Extract the [X, Y] coordinate from the center of the cell holding the provided text.  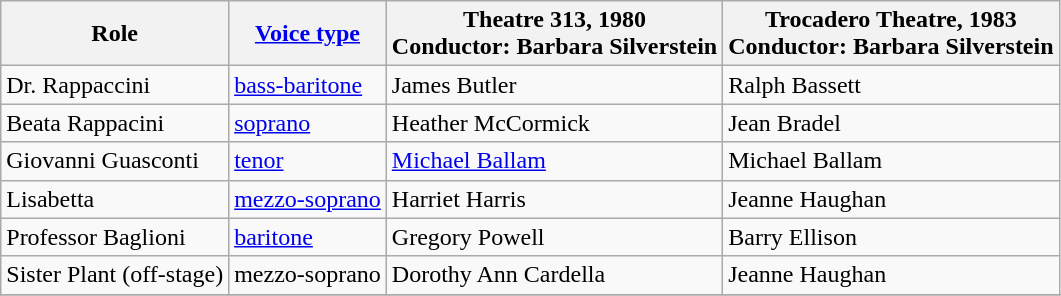
Professor Baglioni [115, 237]
Heather McCormick [554, 123]
Jean Bradel [891, 123]
Barry Ellison [891, 237]
baritone [308, 237]
Sister Plant (off-stage) [115, 275]
Gregory Powell [554, 237]
Dorothy Ann Cardella [554, 275]
Beata Rappacini [115, 123]
Harriet Harris [554, 199]
Dr. Rappaccini [115, 85]
tenor [308, 161]
Lisabetta [115, 199]
Giovanni Guasconti [115, 161]
Theatre 313, 1980Conductor: Barbara Silverstein [554, 34]
Role [115, 34]
bass-baritone [308, 85]
James Butler [554, 85]
soprano [308, 123]
Trocadero Theatre, 1983Conductor: Barbara Silverstein [891, 34]
Ralph Bassett [891, 85]
Voice type [308, 34]
